Capture the cell that displays the provided text and extract its (X, Y) central coordinate. 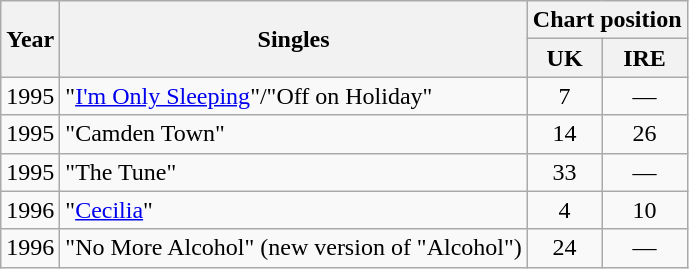
Year (30, 39)
33 (564, 172)
"Cecilia" (294, 210)
"I'm Only Sleeping"/"Off on Holiday" (294, 96)
24 (564, 248)
UK (564, 58)
"Camden Town" (294, 134)
"No More Alcohol" (new version of "Alcohol") (294, 248)
IRE (644, 58)
Singles (294, 39)
"The Tune" (294, 172)
10 (644, 210)
14 (564, 134)
26 (644, 134)
7 (564, 96)
Chart position (607, 20)
4 (564, 210)
